Extract the [x, y] coordinate from the center of the cell holding the provided text.  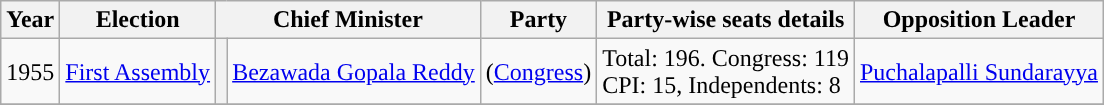
Party [538, 20]
1955 [30, 72]
Year [30, 20]
Election [138, 20]
Opposition Leader [978, 20]
Chief Minister [348, 20]
Bezawada Gopala Reddy [354, 72]
(Congress) [538, 72]
First Assembly [138, 72]
Total: 196. Congress: 119 CPI: 15, Independents: 8 [726, 72]
Puchalapalli Sundarayya [978, 72]
Party-wise seats details [726, 20]
